Identify which cell holds the provided text, then report its (X, Y) central coordinate. 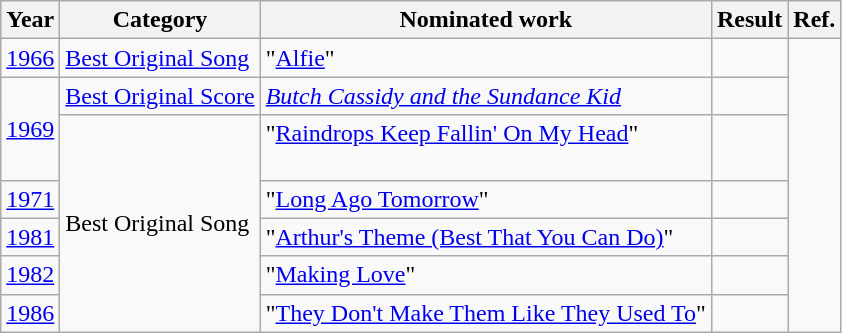
Ref. (814, 20)
1966 (30, 58)
"Raindrops Keep Fallin' On My Head" (486, 148)
Category (160, 20)
"They Don't Make Them Like They Used To" (486, 313)
Year (30, 20)
1986 (30, 313)
"Making Love" (486, 275)
"Alfie" (486, 58)
Butch Cassidy and the Sundance Kid (486, 96)
1969 (30, 128)
1981 (30, 237)
1982 (30, 275)
Best Original Score (160, 96)
Result (749, 20)
1971 (30, 199)
"Arthur's Theme (Best That You Can Do)" (486, 237)
"Long Ago Tomorrow" (486, 199)
Nominated work (486, 20)
